Find where the given text appears and provide that cell's center as [x, y] coordinate. 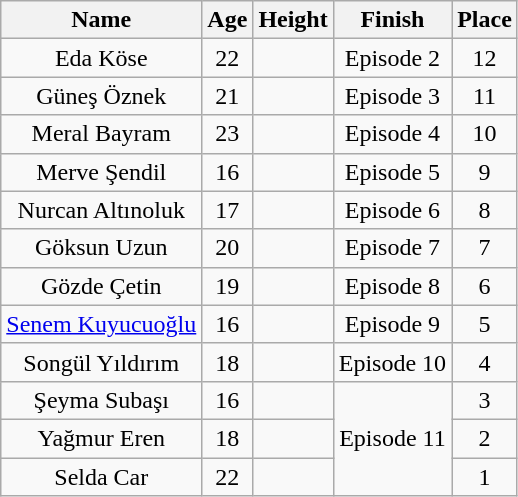
Episode 3 [392, 96]
Episode 6 [392, 210]
Episode 4 [392, 134]
12 [485, 58]
20 [228, 248]
2 [485, 438]
Episode 5 [392, 172]
Songül Yıldırım [102, 362]
Merve Şendil [102, 172]
23 [228, 134]
21 [228, 96]
Güneş Öznek [102, 96]
Eda Köse [102, 58]
Episode 9 [392, 324]
Meral Bayram [102, 134]
6 [485, 286]
3 [485, 400]
11 [485, 96]
19 [228, 286]
8 [485, 210]
Height [293, 20]
1 [485, 477]
Finish [392, 20]
Göksun Uzun [102, 248]
10 [485, 134]
7 [485, 248]
Episode 8 [392, 286]
9 [485, 172]
4 [485, 362]
Age [228, 20]
17 [228, 210]
Episode 10 [392, 362]
5 [485, 324]
Yağmur Eren [102, 438]
Nurcan Altınoluk [102, 210]
Gözde Çetin [102, 286]
Name [102, 20]
Episode 11 [392, 438]
Episode 7 [392, 248]
Şeyma Subaşı [102, 400]
Senem Kuyucuoğlu [102, 324]
Selda Car [102, 477]
Episode 2 [392, 58]
Place [485, 20]
